From the cell containing the given text, extract its center point as (X, Y) coordinate. 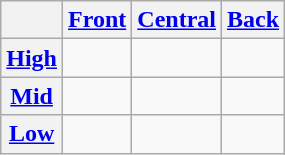
Back (254, 20)
Central (177, 20)
Low (32, 134)
Front (98, 20)
High (32, 58)
Mid (32, 96)
